For the text-containing cell, return its midpoint in (X, Y) coordinate format. 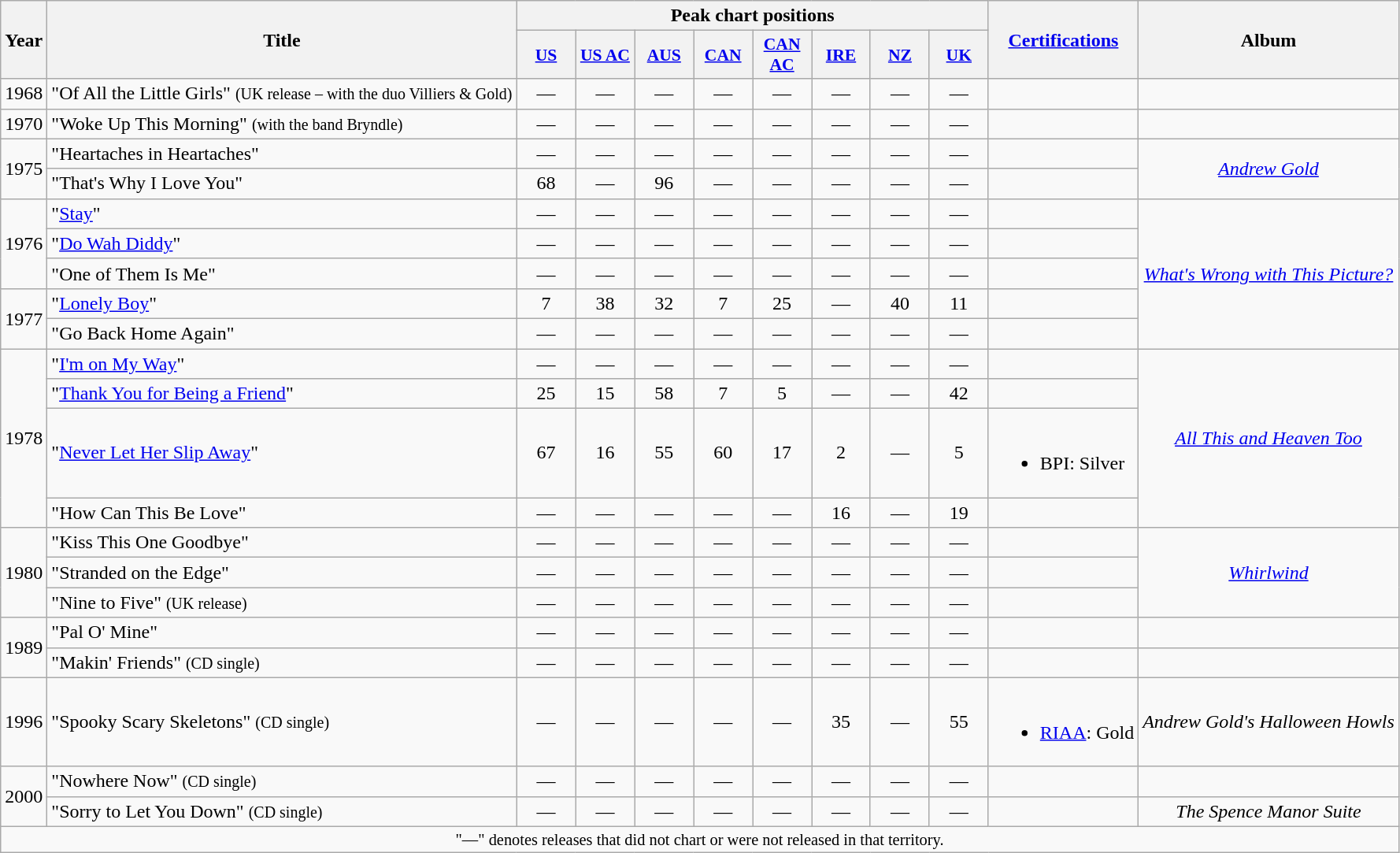
"That's Why I Love You" (282, 184)
19 (959, 513)
RIAA: Gold (1063, 721)
"Nowhere Now" (CD single) (282, 781)
UK (959, 55)
US (546, 55)
CAN (723, 55)
35 (841, 721)
"Stay" (282, 213)
68 (546, 184)
"Thank You for Being a Friend" (282, 394)
Peak chart positions (753, 16)
1976 (24, 243)
"How Can This Be Love" (282, 513)
Andrew Gold (1269, 169)
42 (959, 394)
"Kiss This One Goodbye" (282, 543)
"Do Wah Diddy" (282, 243)
Title (282, 39)
1978 (24, 438)
17 (783, 454)
38 (605, 303)
"Pal O' Mine" (282, 632)
"Stranded on the Edge" (282, 573)
NZ (899, 55)
1970 (24, 124)
US AC (605, 55)
What's Wrong with This Picture? (1269, 273)
"Go Back Home Again" (282, 333)
96 (665, 184)
CAN AC (783, 55)
"Heartaches in Heartaches" (282, 154)
"Woke Up This Morning" (with the band Bryndle) (282, 124)
"Spooky Scary Skeletons" (CD single) (282, 721)
"One of Them Is Me" (282, 273)
"—" denotes releases that did not chart or were not released in that territory. (700, 840)
2000 (24, 796)
40 (899, 303)
"Never Let Her Slip Away" (282, 454)
Year (24, 39)
"Nine to Five" (UK release) (282, 603)
"Of All the Little Girls" (UK release – with the duo Villiers & Gold) (282, 94)
60 (723, 454)
"Sorry to Let You Down" (CD single) (282, 811)
1975 (24, 169)
AUS (665, 55)
All This and Heaven Too (1269, 438)
67 (546, 454)
58 (665, 394)
BPI: Silver (1063, 454)
IRE (841, 55)
1968 (24, 94)
32 (665, 303)
"Lonely Boy" (282, 303)
Certifications (1063, 39)
1980 (24, 573)
11 (959, 303)
2 (841, 454)
15 (605, 394)
Album (1269, 39)
Whirlwind (1269, 573)
1989 (24, 647)
Andrew Gold's Halloween Howls (1269, 721)
"Makin' Friends" (CD single) (282, 662)
The Spence Manor Suite (1269, 811)
1996 (24, 721)
1977 (24, 318)
"I'm on My Way" (282, 363)
